Scan for the cell matching the given text and deliver its (X, Y) coordinate at center. 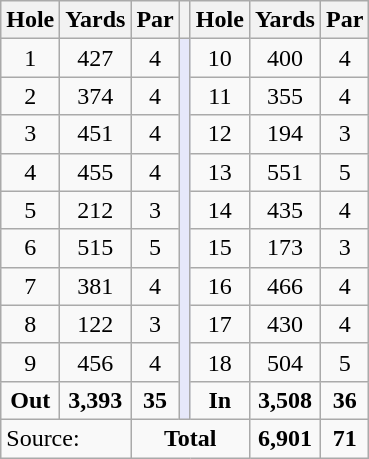
3,508 (284, 400)
3,393 (96, 400)
Out (30, 400)
In (220, 400)
Total (190, 438)
455 (96, 172)
427 (96, 58)
36 (344, 400)
374 (96, 96)
18 (220, 362)
12 (220, 134)
194 (284, 134)
15 (220, 248)
9 (30, 362)
400 (284, 58)
122 (96, 324)
6,901 (284, 438)
2 (30, 96)
355 (284, 96)
456 (96, 362)
551 (284, 172)
212 (96, 210)
435 (284, 210)
8 (30, 324)
504 (284, 362)
1 (30, 58)
10 (220, 58)
381 (96, 286)
11 (220, 96)
515 (96, 248)
Source: (66, 438)
35 (155, 400)
16 (220, 286)
14 (220, 210)
7 (30, 286)
71 (344, 438)
13 (220, 172)
430 (284, 324)
466 (284, 286)
17 (220, 324)
451 (96, 134)
6 (30, 248)
173 (284, 248)
